Provide the (x, y) coordinate of the cell's center where the given text is located.  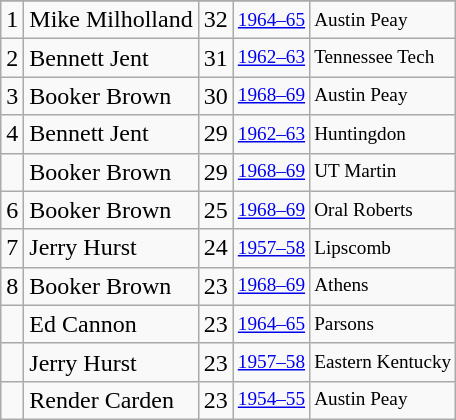
6 (12, 210)
3 (12, 96)
4 (12, 134)
Render Carden (111, 400)
Huntingdon (383, 134)
1 (12, 20)
25 (216, 210)
30 (216, 96)
2 (12, 58)
Parsons (383, 324)
24 (216, 248)
Tennessee Tech (383, 58)
Mike Milholland (111, 20)
8 (12, 286)
1954–55 (271, 400)
32 (216, 20)
UT Martin (383, 172)
31 (216, 58)
Eastern Kentucky (383, 362)
Oral Roberts (383, 210)
Lipscomb (383, 248)
Ed Cannon (111, 324)
Athens (383, 286)
7 (12, 248)
